Identify which cell holds the provided text, then report its (x, y) central coordinate. 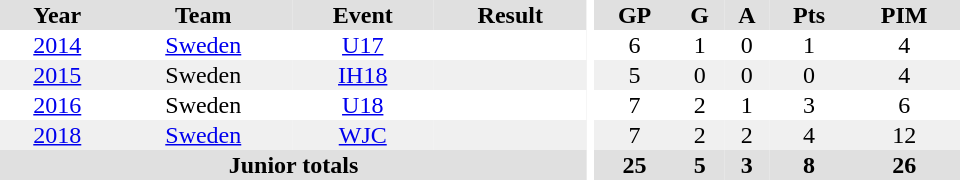
Pts (810, 15)
25 (635, 165)
2015 (58, 75)
Team (204, 15)
26 (904, 165)
G (700, 15)
Junior totals (294, 165)
IH18 (363, 75)
8 (810, 165)
12 (904, 135)
U17 (363, 45)
2016 (58, 105)
A (747, 15)
Event (363, 15)
WJC (363, 135)
Result (511, 15)
2014 (58, 45)
GP (635, 15)
U18 (363, 105)
Year (58, 15)
2018 (58, 135)
PIM (904, 15)
